Return [X, Y] of the center of cell containing provided text 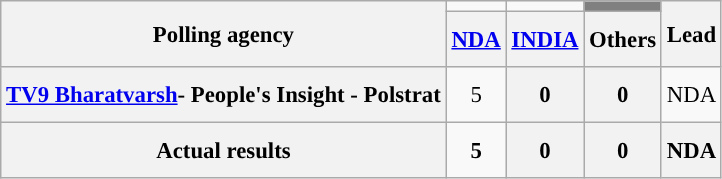
Actual results [224, 151]
INDIA [545, 40]
Others [623, 40]
Lead [691, 34]
TV9 Bharatvarsh- People's Insight - Polstrat [224, 95]
Polling agency [224, 34]
